Determine the [X, Y] coordinate at the center of the cell enclosing the given text.  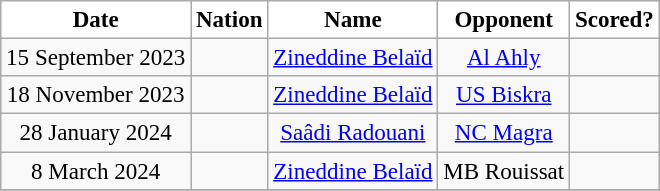
15 September 2023 [96, 58]
8 March 2024 [96, 171]
Opponent [504, 20]
NC Magra [504, 133]
28 January 2024 [96, 133]
US Biskra [504, 95]
Al Ahly [504, 58]
Date [96, 20]
Nation [230, 20]
18 November 2023 [96, 95]
Name [353, 20]
Saâdi Radouani [353, 133]
Scored? [615, 20]
MB Rouissat [504, 171]
